Locate the cell with the specified text and output its [x, y] center coordinate. 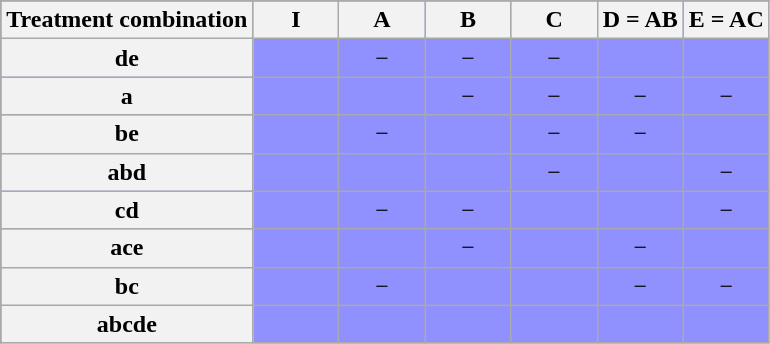
D = AB [640, 20]
bc [127, 286]
abcde [127, 324]
abd [127, 172]
cd [127, 210]
B [468, 20]
de [127, 58]
I [296, 20]
be [127, 134]
a [127, 96]
E = AC [726, 20]
Treatment combination [127, 20]
ace [127, 248]
A [382, 20]
C [554, 20]
